Locate the cell with the specified text and output its (X, Y) center coordinate. 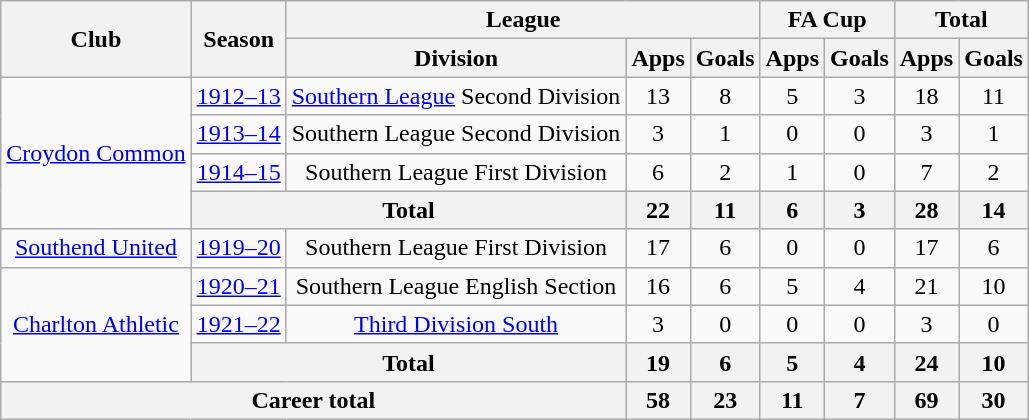
Career total (314, 400)
Southern League English Section (456, 286)
23 (725, 400)
FA Cup (827, 20)
Club (96, 39)
18 (926, 96)
19 (658, 362)
Southend United (96, 248)
Division (456, 58)
21 (926, 286)
1921–22 (238, 324)
League (523, 20)
30 (994, 400)
Croydon Common (96, 153)
69 (926, 400)
8 (725, 96)
1920–21 (238, 286)
22 (658, 210)
Season (238, 39)
1913–14 (238, 134)
1912–13 (238, 96)
28 (926, 210)
1914–15 (238, 172)
24 (926, 362)
14 (994, 210)
Third Division South (456, 324)
Charlton Athletic (96, 324)
58 (658, 400)
13 (658, 96)
1919–20 (238, 248)
16 (658, 286)
